Determine the (x, y) coordinate at the center of the cell enclosing the given text.  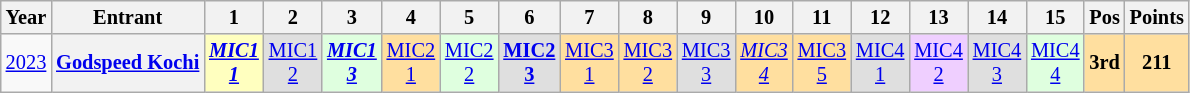
7 (589, 17)
13 (938, 17)
211 (1157, 63)
5 (469, 17)
15 (1055, 17)
14 (997, 17)
MIC41 (880, 63)
Entrant (128, 17)
Year (26, 17)
9 (706, 17)
MIC42 (938, 63)
MIC31 (589, 63)
MIC35 (822, 63)
MIC22 (469, 63)
Points (1157, 17)
MIC12 (293, 63)
2 (293, 17)
Pos (1104, 17)
MIC32 (648, 63)
MIC11 (234, 63)
11 (822, 17)
3 (352, 17)
3rd (1104, 63)
10 (764, 17)
MIC13 (352, 63)
4 (411, 17)
Godspeed Kochi (128, 63)
MIC23 (529, 63)
8 (648, 17)
6 (529, 17)
2023 (26, 63)
1 (234, 17)
MIC44 (1055, 63)
MIC34 (764, 63)
12 (880, 17)
MIC43 (997, 63)
MIC33 (706, 63)
MIC21 (411, 63)
